Find where the given text appears and provide that cell's center as [X, Y] coordinate. 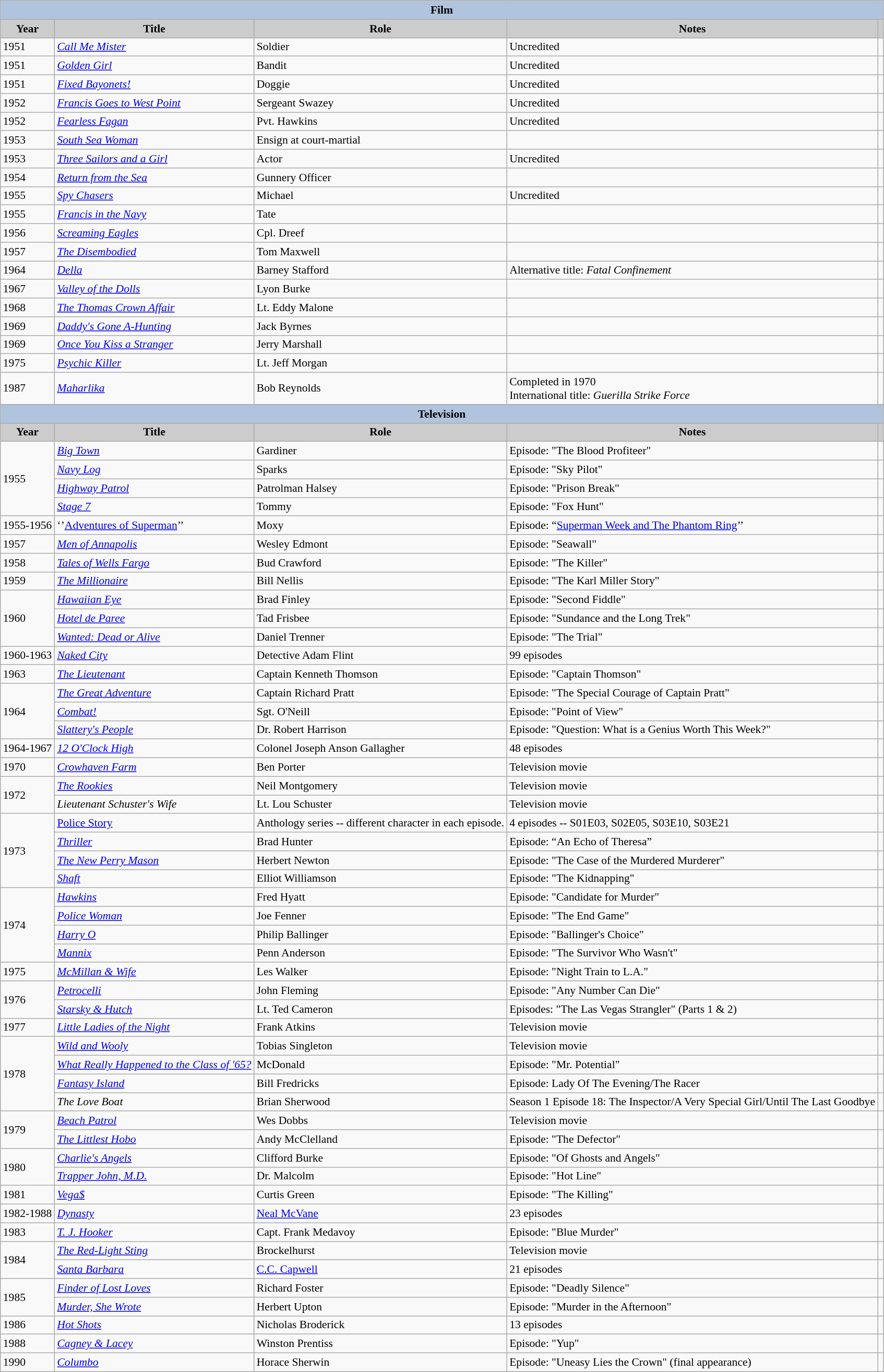
Fearless Fagan [154, 122]
Tommy [380, 507]
The Red-Light Sting [154, 1251]
Big Town [154, 451]
The Lieutenant [154, 675]
Bud Crawford [380, 563]
Detective Adam Flint [380, 656]
Trapper John, M.D. [154, 1176]
Highway Patrol [154, 488]
Columbo [154, 1363]
Bill Fredricks [380, 1083]
Film [441, 10]
The Littlest Hobo [154, 1139]
The Great Adventure [154, 693]
Stage 7 [154, 507]
Beach Patrol [154, 1121]
Philip Ballinger [380, 935]
Episode: "The Killer" [692, 563]
Episode: "The Case of the Murdered Murderer" [692, 860]
1974 [28, 925]
Anthology series -- different character in each episode. [380, 823]
Season 1 Episode 18: The Inspector/A Very Special Girl/Until The Last Goodbye [692, 1102]
Jack Byrnes [380, 326]
Sergeant Swazey [380, 103]
Episode: "The End Game" [692, 916]
Barney Stafford [380, 270]
Gardiner [380, 451]
Cagney & Lacey [154, 1344]
Jerry Marshall [380, 345]
Herbert Newton [380, 860]
Doggie [380, 85]
Maharlika [154, 388]
South Sea Woman [154, 140]
Episode: Lady Of The Evening/The Racer [692, 1083]
Police Story [154, 823]
1967 [28, 289]
1980 [28, 1167]
Episode: "Second Fiddle" [692, 600]
Thriller [154, 842]
Brian Sherwood [380, 1102]
Return from the Sea [154, 178]
The Love Boat [154, 1102]
Dr. Robert Harrison [380, 730]
C.C. Capwell [380, 1270]
Clifford Burke [380, 1158]
Episode: "Any Number Can Die" [692, 990]
Actor [380, 159]
Moxy [380, 526]
Elliot Williamson [380, 879]
Starsky & Hutch [154, 1009]
Psychic Killer [154, 363]
1955-1956 [28, 526]
1958 [28, 563]
Della [154, 270]
Crowhaven Farm [154, 767]
Episode: "Prison Break" [692, 488]
48 episodes [692, 749]
Police Woman [154, 916]
Patrolman Halsey [380, 488]
Wild and Wooly [154, 1046]
1960 [28, 618]
Screaming Eagles [154, 233]
Fixed Bayonets! [154, 85]
Tad Frisbee [380, 619]
1986 [28, 1325]
Wesley Edmont [380, 544]
1970 [28, 767]
Navy Log [154, 470]
Men of Annapolis [154, 544]
Combat! [154, 712]
Episode: "Sky Pilot" [692, 470]
Harry O [154, 935]
Hot Shots [154, 1325]
Episode: "The Defector" [692, 1139]
1990 [28, 1363]
Francis Goes to West Point [154, 103]
99 episodes [692, 656]
Bob Reynolds [380, 388]
Joe Fenner [380, 916]
Vega$ [154, 1195]
Alternative title: Fatal Confinement [692, 270]
Episode: "The Trial" [692, 637]
1979 [28, 1130]
Andy McClelland [380, 1139]
Episode: "The Blood Profiteer" [692, 451]
1972 [28, 795]
Murder, She Wrote [154, 1307]
Winston Prentiss [380, 1344]
Brockelhurst [380, 1251]
Episodes: "The Las Vegas Strangler" (Parts 1 & 2) [692, 1009]
Dynasty [154, 1214]
Horace Sherwin [380, 1363]
1960-1963 [28, 656]
21 episodes [692, 1270]
Brad Finley [380, 600]
Daddy's Gone A-Hunting [154, 326]
Once You Kiss a Stranger [154, 345]
Richard Foster [380, 1288]
1956 [28, 233]
Tom Maxwell [380, 252]
The New Perry Mason [154, 860]
Episode: "Sundance and the Long Trek" [692, 619]
Episode: "Mr. Potential" [692, 1065]
Naked City [154, 656]
Television [441, 414]
Neil Montgomery [380, 786]
Dr. Malcolm [380, 1176]
Three Sailors and a Girl [154, 159]
Michael [380, 196]
Episode: "Captain Thomson" [692, 675]
Colonel Joseph Anson Gallagher [380, 749]
Petrocelli [154, 990]
McDonald [380, 1065]
13 episodes [692, 1325]
McMillan & Wife [154, 972]
1987 [28, 388]
Sgt. O'Neill [380, 712]
Fantasy Island [154, 1083]
1963 [28, 675]
Wes Dobbs [380, 1121]
Episode: "Point of View" [692, 712]
The Disembodied [154, 252]
Frank Atkins [380, 1027]
Episode: "Candidate for Murder" [692, 897]
Curtis Green [380, 1195]
Gunnery Officer [380, 178]
Episode: "Uneasy Lies the Crown" (final appearance) [692, 1363]
Episode: “An Echo of Theresa” [692, 842]
Episode: "Question: What is a Genius Worth This Week?" [692, 730]
Shaft [154, 879]
1973 [28, 851]
The Millionaire [154, 581]
Tate [380, 215]
Captain Kenneth Thomson [380, 675]
12 O'Clock High [154, 749]
John Fleming [380, 990]
Episode: "Blue Murder" [692, 1232]
Fred Hyatt [380, 897]
Hawkins [154, 897]
Pvt. Hawkins [380, 122]
Ben Porter [380, 767]
Episode: “Superman Week and The Phantom Ring’’ [692, 526]
1976 [28, 999]
Captain Richard Pratt [380, 693]
Bill Nellis [380, 581]
Herbert Upton [380, 1307]
Lt. Jeff Morgan [380, 363]
Slattery's People [154, 730]
Tobias Singleton [380, 1046]
Episode: "Of Ghosts and Angels" [692, 1158]
Episode: "Murder in the Afternoon" [692, 1307]
Episode: "Deadly Silence" [692, 1288]
‘’Adventures of Superman’’ [154, 526]
Brad Hunter [380, 842]
Penn Anderson [380, 953]
1968 [28, 307]
Sparks [380, 470]
Capt. Frank Medavoy [380, 1232]
1982-1988 [28, 1214]
Episode: "The Kidnapping" [692, 879]
Cpl. Dreef [380, 233]
Bandit [380, 66]
Hawaiian Eye [154, 600]
Finder of Lost Loves [154, 1288]
Episode: "Ballinger's Choice" [692, 935]
Hotel de Paree [154, 619]
Golden Girl [154, 66]
Lieutenant Schuster's Wife [154, 805]
Lyon Burke [380, 289]
4 episodes -- S01E03, S02E05, S03E10, S03E21 [692, 823]
1985 [28, 1297]
Lt. Lou Schuster [380, 805]
Episode: "The Survivor Who Wasn't" [692, 953]
1988 [28, 1344]
Lt. Ted Cameron [380, 1009]
Episode: "Fox Hunt" [692, 507]
Mannix [154, 953]
Les Walker [380, 972]
Soldier [380, 47]
Wanted: Dead or Alive [154, 637]
Episode: "Hot Line" [692, 1176]
Spy Chasers [154, 196]
1984 [28, 1260]
T. J. Hooker [154, 1232]
1983 [28, 1232]
Little Ladies of the Night [154, 1027]
1981 [28, 1195]
1978 [28, 1074]
Neal McVane [380, 1214]
Valley of the Dolls [154, 289]
Episode: "Yup" [692, 1344]
1959 [28, 581]
Nicholas Broderick [380, 1325]
Completed in 1970International title: Guerilla Strike Force [692, 388]
Episode: "Seawall" [692, 544]
Francis in the Navy [154, 215]
Charlie's Angels [154, 1158]
1964-1967 [28, 749]
The Thomas Crown Affair [154, 307]
23 episodes [692, 1214]
Lt. Eddy Malone [380, 307]
Tales of Wells Fargo [154, 563]
Episode: "Night Train to L.A." [692, 972]
Episode: "The Killing" [692, 1195]
Call Me Mister [154, 47]
1977 [28, 1027]
What Really Happened to the Class of '65? [154, 1065]
1954 [28, 178]
Episode: "The Special Courage of Captain Pratt" [692, 693]
Daniel Trenner [380, 637]
Episode: "The Karl Miller Story" [692, 581]
The Rookies [154, 786]
Santa Barbara [154, 1270]
Ensign at court-martial [380, 140]
